Capture the cell that displays the provided text and extract its (x, y) central coordinate. 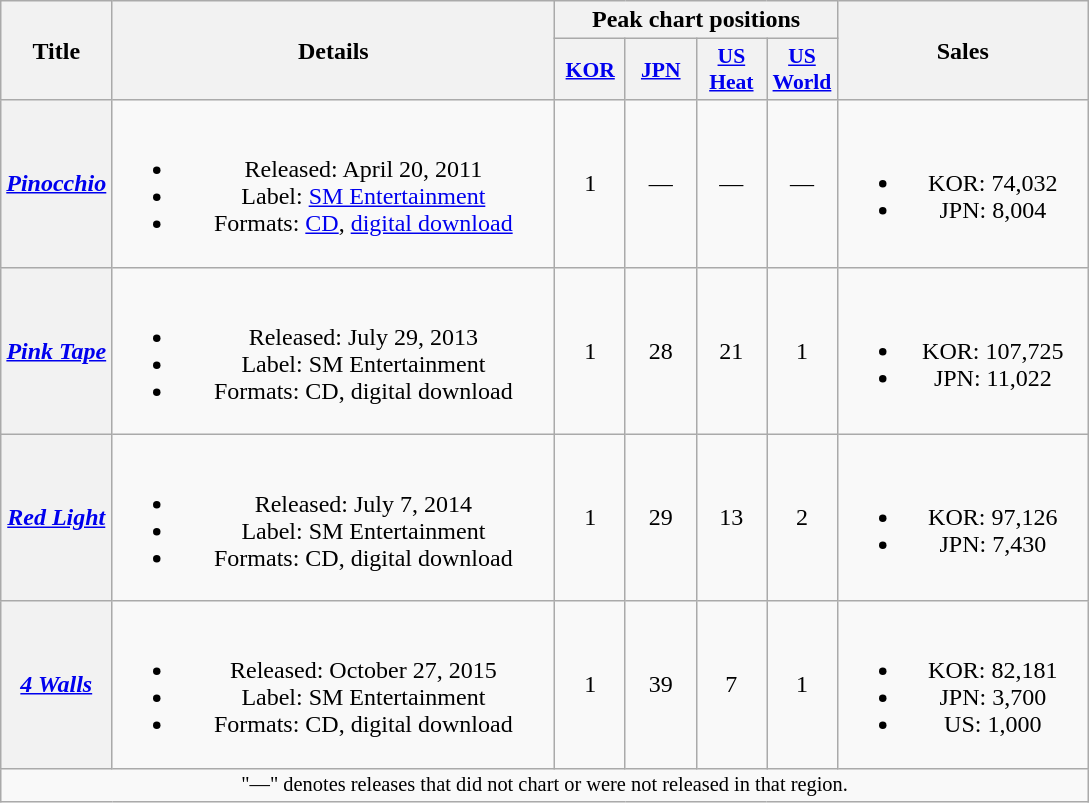
US Heat (732, 70)
"—" denotes releases that did not chart or were not released in that region. (545, 785)
2 (802, 518)
Pinocchio (56, 184)
Details (334, 50)
Released: October 27, 2015Label: SM EntertainmentFormats: CD, digital download (334, 684)
USWorld (802, 70)
Title (56, 50)
13 (732, 518)
Red Light (56, 518)
KOR: 82,181JPN: 3,700US: 1,000 (962, 684)
Released: April 20, 2011Label: SM EntertainmentFormats: CD, digital download (334, 184)
Released: July 29, 2013Label: SM EntertainmentFormats: CD, digital download (334, 350)
Pink Tape (56, 350)
39 (660, 684)
KOR: 107,725JPN: 11,022 (962, 350)
JPN (660, 70)
7 (732, 684)
21 (732, 350)
4 Walls (56, 684)
Released: July 7, 2014Label: SM EntertainmentFormats: CD, digital download (334, 518)
28 (660, 350)
KOR: 74,032JPN: 8,004 (962, 184)
KOR: 97,126JPN: 7,430 (962, 518)
KOR (590, 70)
Sales (962, 50)
Peak chart positions (696, 20)
29 (660, 518)
